For the text-containing cell, return its midpoint in (X, Y) coordinate format. 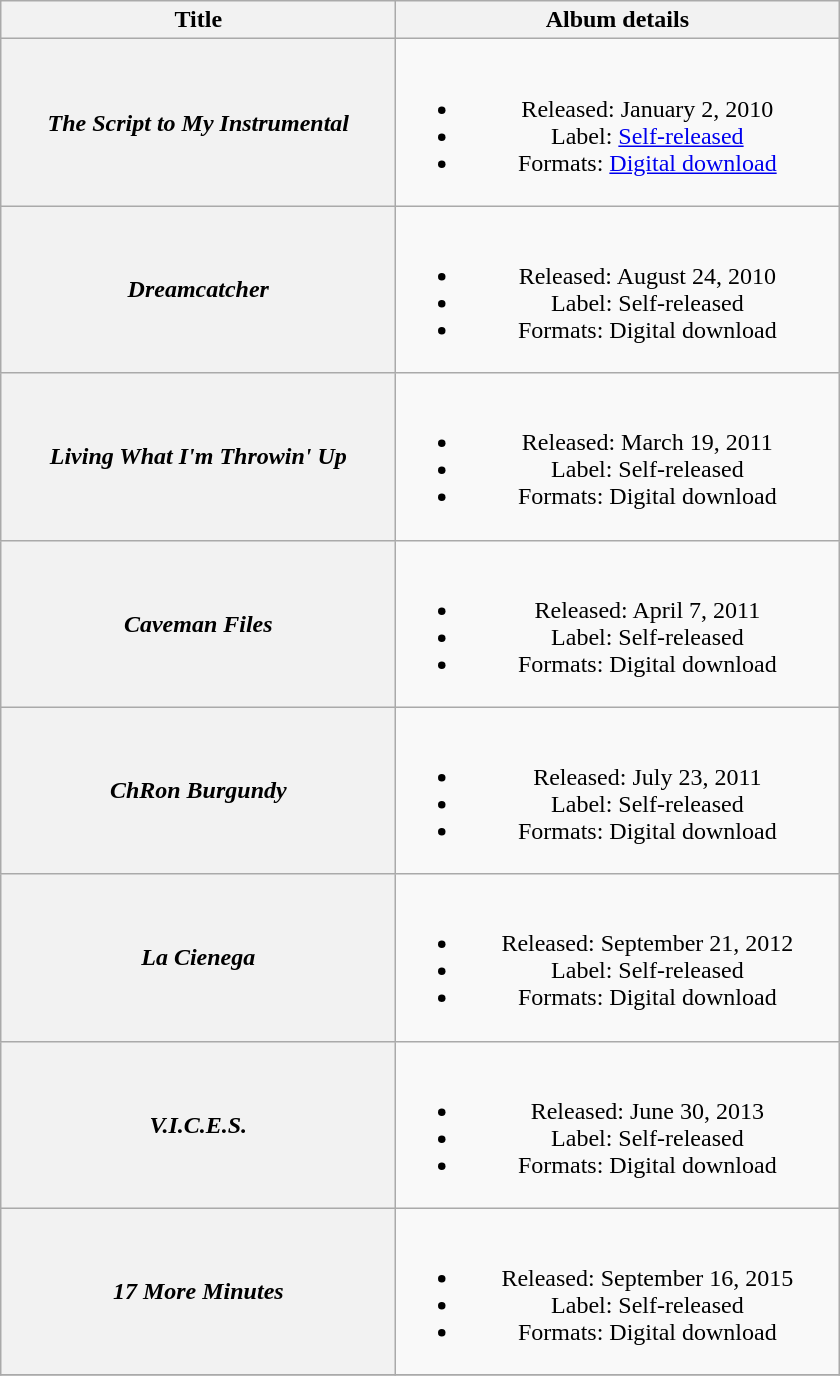
The Script to My Instrumental (198, 122)
Released: January 2, 2010Label: Self-releasedFormats: Digital download (618, 122)
Released: September 16, 2015Label: Self-releasedFormats: Digital download (618, 1292)
Released: August 24, 2010Label: Self-releasedFormats: Digital download (618, 290)
Released: March 19, 2011Label: Self-releasedFormats: Digital download (618, 456)
Released: September 21, 2012Label: Self-releasedFormats: Digital download (618, 958)
ChRon Burgundy (198, 790)
Dreamcatcher (198, 290)
V.I.C.E.S. (198, 1124)
Living What I'm Throwin' Up (198, 456)
Album details (618, 20)
Released: April 7, 2011Label: Self-releasedFormats: Digital download (618, 624)
17 More Minutes (198, 1292)
Title (198, 20)
La Cienega (198, 958)
Released: July 23, 2011Label: Self-releasedFormats: Digital download (618, 790)
Released: June 30, 2013Label: Self-releasedFormats: Digital download (618, 1124)
Caveman Files (198, 624)
